Pinpoint the cell where the given text exists, returning its [x, y] midpoint coordinate. 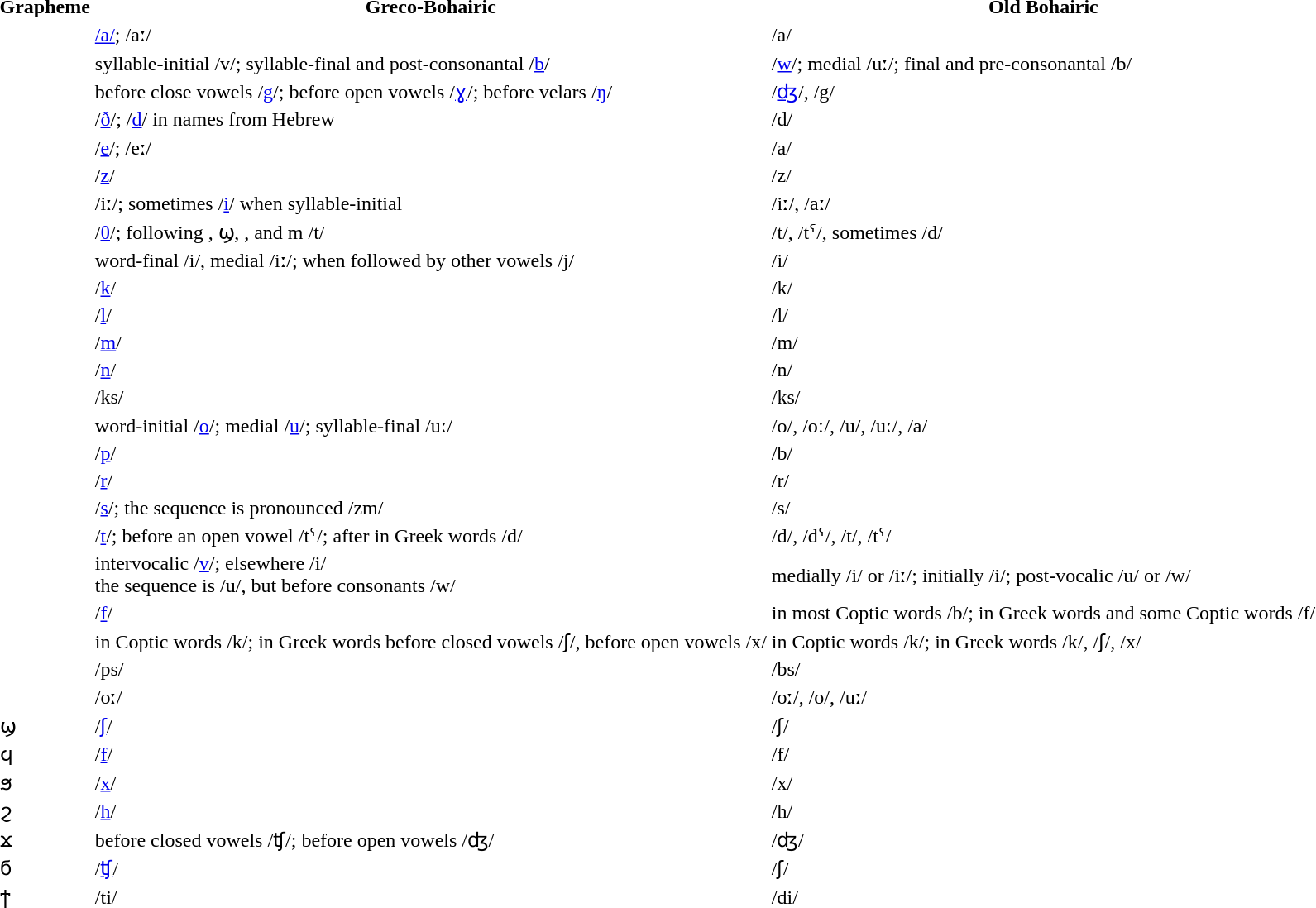
before close vowels /g/; before open vowels /ɣ/; before velars /ŋ/ [430, 92]
/ʤ/ [1043, 840]
/p/ [430, 453]
/iː/; sometimes /i/ when syllable-initial [430, 203]
/iː/, /aː/ [1043, 203]
medially /i/ or /iː/; initially /i/; post-vocalic /u/ or /w/ [1043, 574]
/oː/ [430, 697]
/w/; medial /uː/; final and pre-consonantal /b/ [1043, 63]
/ʤ/, /g/ [1043, 92]
before closed vowels /ʧ/; before open vowels /ʤ/ [430, 840]
/s/; the sequence is pronounced /zm/ [430, 508]
/ps/ [430, 669]
/b/ [1043, 453]
syllable-initial /v/; syllable-final and post-consonantal /b/ [430, 63]
/oː/, /o/, /uː/ [1043, 697]
word-initial /o/; medial /u/; syllable-final /uː/ [430, 425]
/bs/ [1043, 669]
/t/, /tˤ/, sometimes /d/ [1043, 232]
/d/ [1043, 120]
word-final /i/, medial /iː/; when followed by other vowels /j/ [430, 260]
in Coptic words /k/; in Greek words /k/, /ʃ/, /x/ [1043, 642]
/e/; /eː/ [430, 147]
/s/ [1043, 508]
/ʧ/ [430, 868]
/i/ [1043, 260]
/θ/; following , ϣ, , and m /t/ [430, 232]
/d/, /dˤ/, /t/, /tˤ/ [1043, 536]
intervocalic /v/; elsewhere /i/the sequence is /u/, but before consonants /w/ [430, 574]
/ð/; /d/ in names from Hebrew [430, 120]
in Coptic words /k/; in Greek words before closed vowels /ʃ/, before open vowels /x/ [430, 642]
/t/; before an open vowel /tˤ/; after in Greek words /d/ [430, 536]
in most Coptic words /b/; in Greek words and some Coptic words /f/ [1043, 613]
/o/, /oː/, /u/, /uː/, /a/ [1043, 425]
/a/; /aː/ [430, 35]
